Detect which cell encompasses the target text, then output its (x, y) center coordinate. 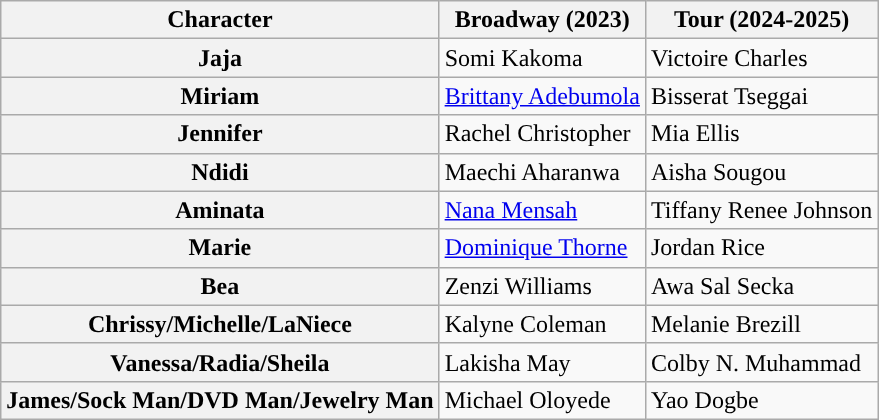
James/Sock Man/DVD Man/Jewelry Man (220, 400)
Somi Kakoma (542, 58)
Jordan Rice (761, 248)
Jennifer (220, 134)
Dominique Thorne (542, 248)
Awa Sal Secka (761, 286)
Kalyne Coleman (542, 324)
Rachel Christopher (542, 134)
Zenzi Williams (542, 286)
Broadway (2023) (542, 20)
Jaja (220, 58)
Miriam (220, 96)
Nana Mensah (542, 210)
Bisserat Tseggai (761, 96)
Aminata (220, 210)
Marie (220, 248)
Yao Dogbe (761, 400)
Victoire Charles (761, 58)
Michael Oloyede (542, 400)
Colby N. Muhammad (761, 362)
Tiffany Renee Johnson (761, 210)
Maechi Aharanwa (542, 172)
Brittany Adebumola (542, 96)
Melanie Brezill (761, 324)
Ndidi (220, 172)
Chrissy/Michelle/LaNiece (220, 324)
Tour (2024-2025) (761, 20)
Aisha Sougou (761, 172)
Mia Ellis (761, 134)
Character (220, 20)
Vanessa/Radia/Sheila (220, 362)
Lakisha May (542, 362)
Bea (220, 286)
